Find where the given text appears and provide that cell's center as (X, Y) coordinate. 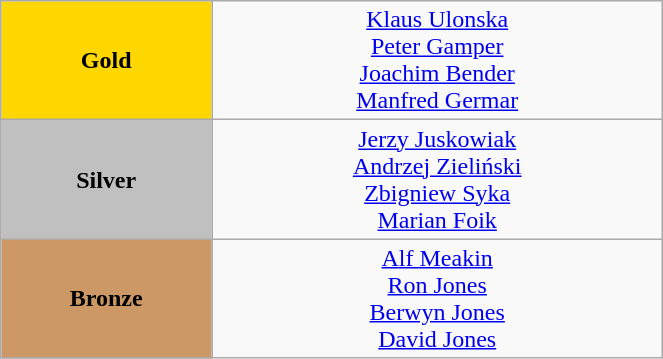
Klaus UlonskaPeter GamperJoachim BenderManfred Germar (438, 60)
Bronze (106, 298)
Gold (106, 60)
Silver (106, 180)
Alf MeakinRon JonesBerwyn JonesDavid Jones (438, 298)
Jerzy JuskowiakAndrzej ZielińskiZbigniew SykaMarian Foik (438, 180)
